Detect which cell encompasses the target text, then output its [x, y] center coordinate. 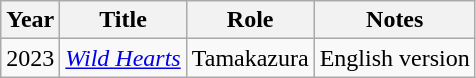
Title [123, 20]
Notes [394, 20]
Role [250, 20]
Year [30, 20]
Wild Hearts [123, 58]
2023 [30, 58]
Tamakazura [250, 58]
English version [394, 58]
